Output the (x, y) coordinate of the center of the cell containing the given text.  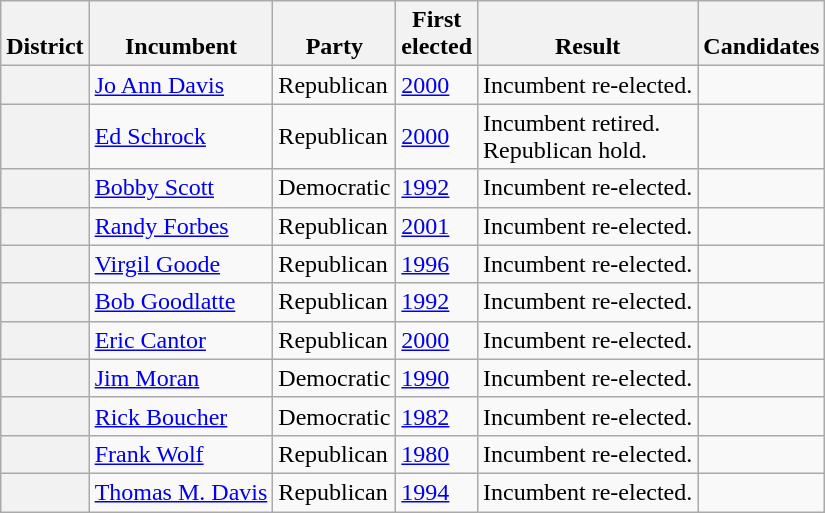
Incumbent (181, 34)
Virgil Goode (181, 264)
1982 (437, 416)
Rick Boucher (181, 416)
1990 (437, 378)
Firstelected (437, 34)
Eric Cantor (181, 340)
1980 (437, 454)
Bob Goodlatte (181, 302)
District (45, 34)
Candidates (762, 34)
2001 (437, 226)
1994 (437, 492)
Bobby Scott (181, 188)
Jo Ann Davis (181, 85)
Result (588, 34)
Jim Moran (181, 378)
1996 (437, 264)
Party (334, 34)
Frank Wolf (181, 454)
Thomas M. Davis (181, 492)
Ed Schrock (181, 136)
Incumbent retired.Republican hold. (588, 136)
Randy Forbes (181, 226)
